Detect which cell encompasses the target text, then output its [x, y] center coordinate. 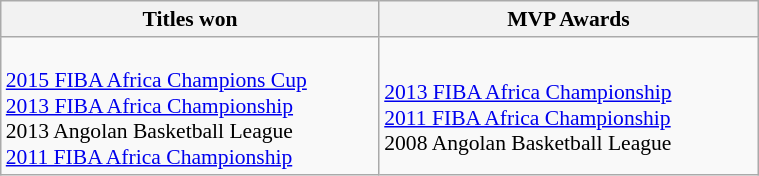
2015 FIBA Africa Champions Cup 2013 FIBA Africa Championship 2013 Angolan Basketball League 2011 FIBA Africa Championship [190, 106]
MVP Awards [568, 19]
2013 FIBA Africa Championship 2011 FIBA Africa Championship 2008 Angolan Basketball League [568, 106]
Titles won [190, 19]
